Return the (X, Y) coordinate for the center point of the cell that contains the specified text.  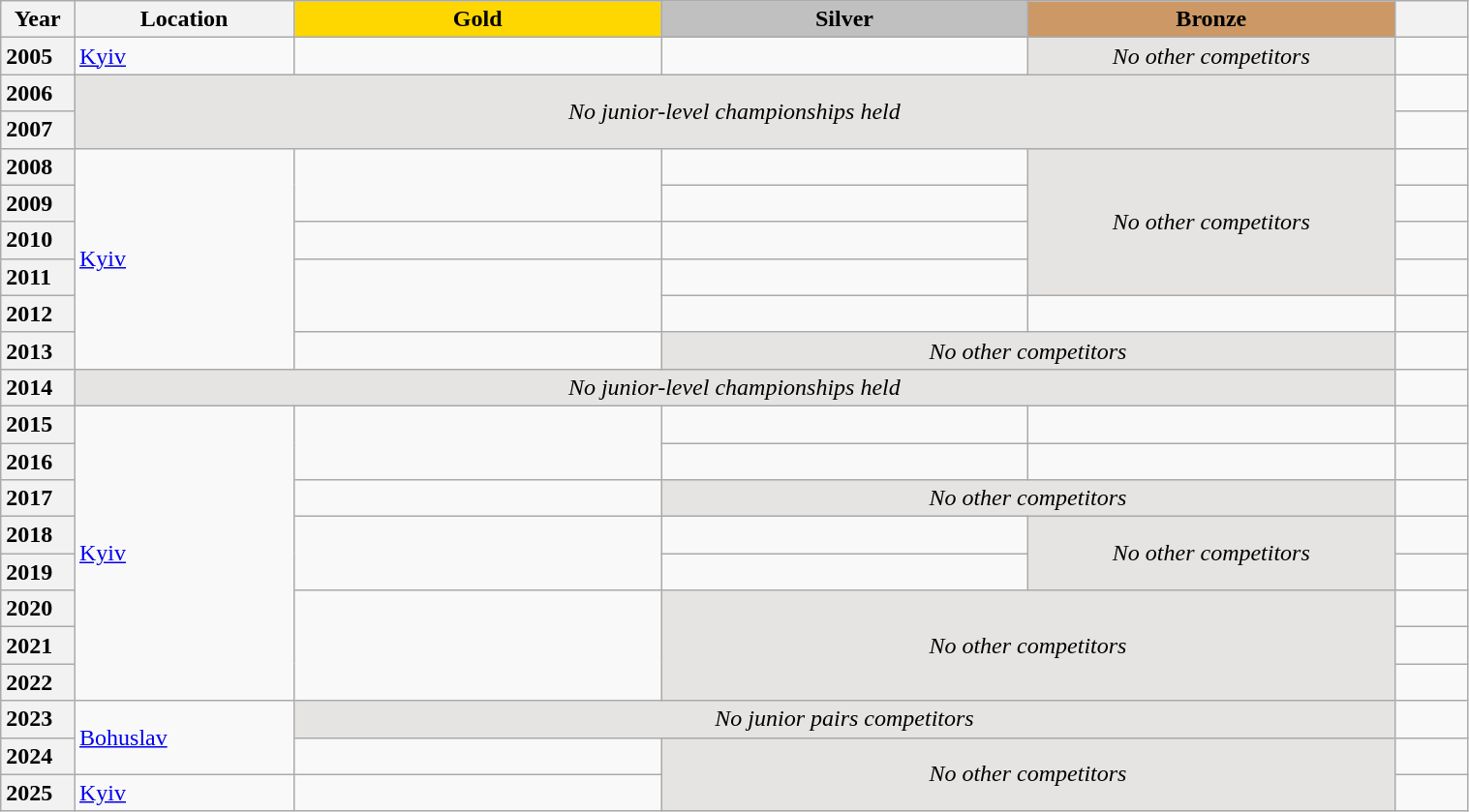
2007 (38, 130)
Silver (844, 19)
2015 (38, 424)
Location (184, 19)
2019 (38, 572)
2023 (38, 719)
2012 (38, 314)
2009 (38, 203)
2022 (38, 682)
2021 (38, 646)
2024 (38, 756)
Bohuslav (184, 737)
2016 (38, 462)
Year (38, 19)
Gold (478, 19)
2018 (38, 535)
2025 (38, 793)
Bronze (1210, 19)
2011 (38, 277)
2005 (38, 56)
No junior pairs competitors (844, 719)
2010 (38, 240)
2013 (38, 350)
2006 (38, 93)
2014 (38, 387)
2017 (38, 498)
2020 (38, 609)
2008 (38, 166)
